Determine the [X, Y] coordinate at the center of the cell enclosing the given text.  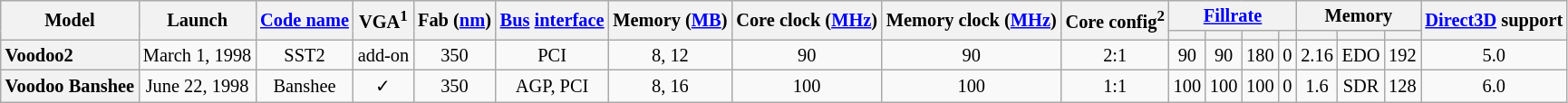
2.16 [1316, 55]
2:1 [1115, 55]
PCI [553, 55]
March 1, 1998 [198, 55]
SDR [1361, 85]
Voodoo Banshee [70, 85]
180 [1260, 55]
Memory [1358, 15]
5.0 [1495, 55]
8, 12 [670, 55]
Bus interface [553, 20]
Fab (nm) [455, 20]
128 [1402, 85]
June 22, 1998 [198, 85]
Launch [198, 20]
Core config2 [1115, 20]
1:1 [1115, 85]
SST2 [305, 55]
Memory clock (MHz) [972, 20]
192 [1402, 55]
add-on [383, 55]
EDO [1361, 55]
Voodoo2 [70, 55]
Memory (MB) [670, 20]
Code name [305, 20]
✓ [383, 85]
Core clock (MHz) [807, 20]
AGP, PCI [553, 85]
6.0 [1495, 85]
Banshee [305, 85]
Fillrate [1233, 15]
VGA1 [383, 20]
8, 16 [670, 85]
Model [70, 20]
Direct3D support [1495, 20]
1.6 [1316, 85]
